Extract the [x, y] coordinate from the center of the cell holding the provided text.  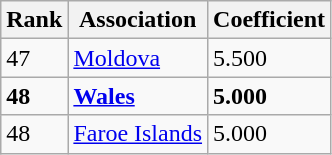
Wales [138, 96]
Coefficient [270, 20]
Rank [34, 20]
47 [34, 58]
Faroe Islands [138, 134]
Association [138, 20]
5.500 [270, 58]
Moldova [138, 58]
